Scan for the cell matching the given text and deliver its (X, Y) coordinate at center. 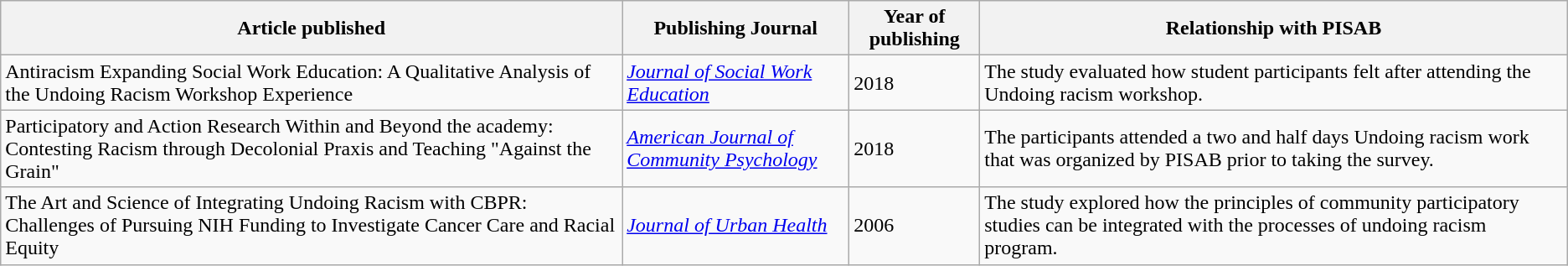
Journal of Urban Health (735, 226)
Antiracism Expanding Social Work Education: A Qualitative Analysis of the Undoing Racism Workshop Experience (312, 82)
American Journal of Community Psychology (735, 149)
The Art and Science of Integrating Undoing Racism with CBPR: Challenges of Pursuing NIH Funding to Investigate Cancer Care and Racial Equity (312, 226)
Relationship with PISAB (1274, 29)
Journal of Social Work Education (735, 82)
The study evaluated how student participants felt after attending the Undoing racism workshop. (1274, 82)
Article published (312, 29)
2006 (915, 226)
The participants attended a two and half days Undoing racism work that was organized by PISAB prior to taking the survey. (1274, 149)
Year of publishing (915, 29)
Publishing Journal (735, 29)
The study explored how the principles of community participatory studies can be integrated with the processes of undoing racism program. (1274, 226)
Participatory and Action Research Within and Beyond the academy: Contesting Racism through Decolonial Praxis and Teaching "Against the Grain" (312, 149)
